Identify which cell holds the provided text, then report its [X, Y] central coordinate. 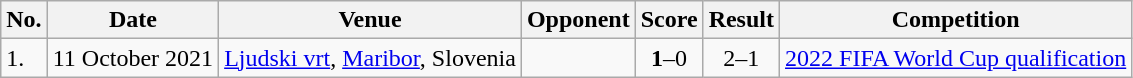
2022 FIFA World Cup qualification [956, 58]
Competition [956, 20]
11 October 2021 [132, 58]
1. [24, 58]
Result [741, 20]
Venue [370, 20]
Opponent [578, 20]
Date [132, 20]
No. [24, 20]
Ljudski vrt, Maribor, Slovenia [370, 58]
1–0 [669, 58]
Score [669, 20]
2–1 [741, 58]
